Capture the cell that displays the provided text and extract its [X, Y] central coordinate. 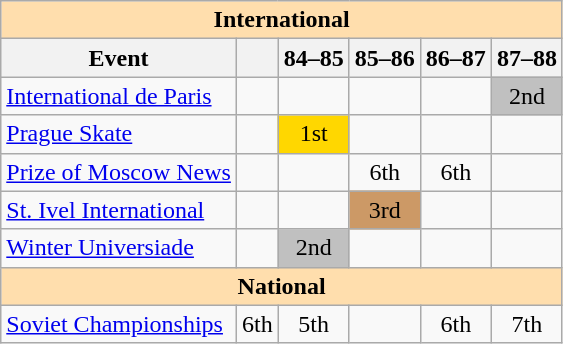
3rd [384, 210]
1st [314, 134]
87–88 [526, 58]
National [282, 286]
Event [119, 58]
86–87 [456, 58]
Prague Skate [119, 134]
85–86 [384, 58]
Prize of Moscow News [119, 172]
Soviet Championships [119, 324]
7th [526, 324]
International de Paris [119, 96]
5th [314, 324]
International [282, 20]
Winter Universiade [119, 248]
St. Ivel International [119, 210]
84–85 [314, 58]
